Determine the [X, Y] coordinate at the center of the cell enclosing the given text.  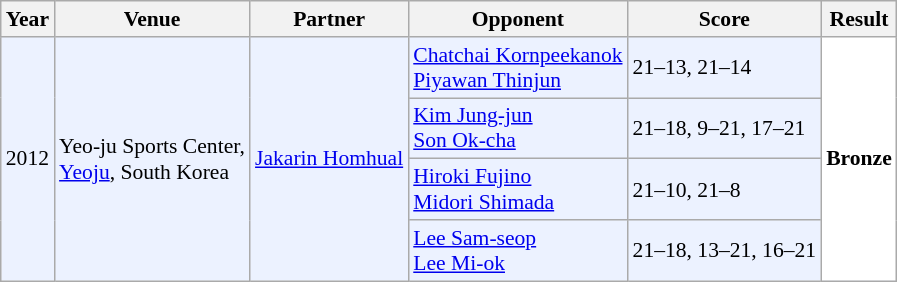
Opponent [518, 19]
Bronze [859, 159]
Year [28, 19]
Hiroki Fujino Midori Shimada [518, 190]
21–13, 21–14 [725, 68]
2012 [28, 159]
Score [725, 19]
Result [859, 19]
Partner [329, 19]
Lee Sam-seop Lee Mi-ok [518, 250]
Kim Jung-jun Son Ok-cha [518, 128]
21–18, 13–21, 16–21 [725, 250]
Chatchai Kornpeekanok Piyawan Thinjun [518, 68]
Jakarin Homhual [329, 159]
21–18, 9–21, 17–21 [725, 128]
Yeo-ju Sports Center,Yeoju, South Korea [152, 159]
Venue [152, 19]
21–10, 21–8 [725, 190]
